Extract the (x, y) coordinate from the center of the cell holding the provided text.  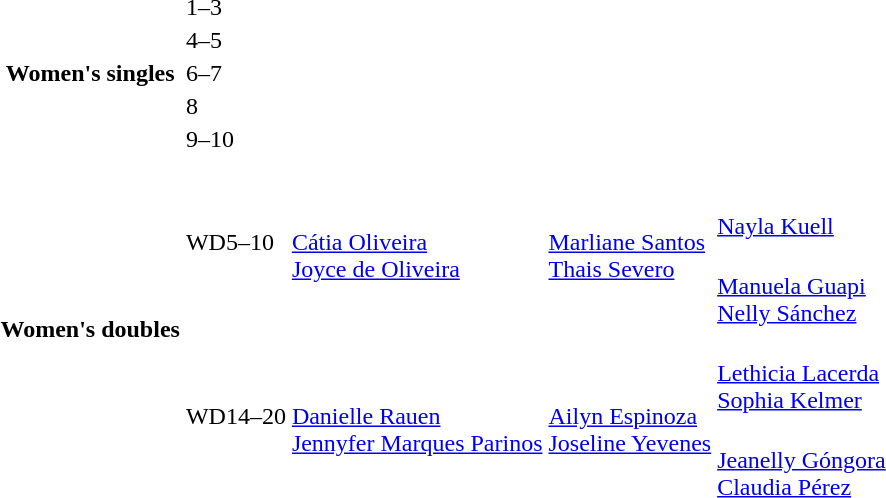
Marliane SantosThais Severo (630, 242)
8 (236, 106)
Cátia OliveiraJoyce de Oliveira (417, 242)
6–7 (236, 73)
4–5 (236, 40)
9–10 (236, 139)
WD5–10 (236, 242)
